Return the (x, y) coordinate for the center point of the cell that contains the specified text.  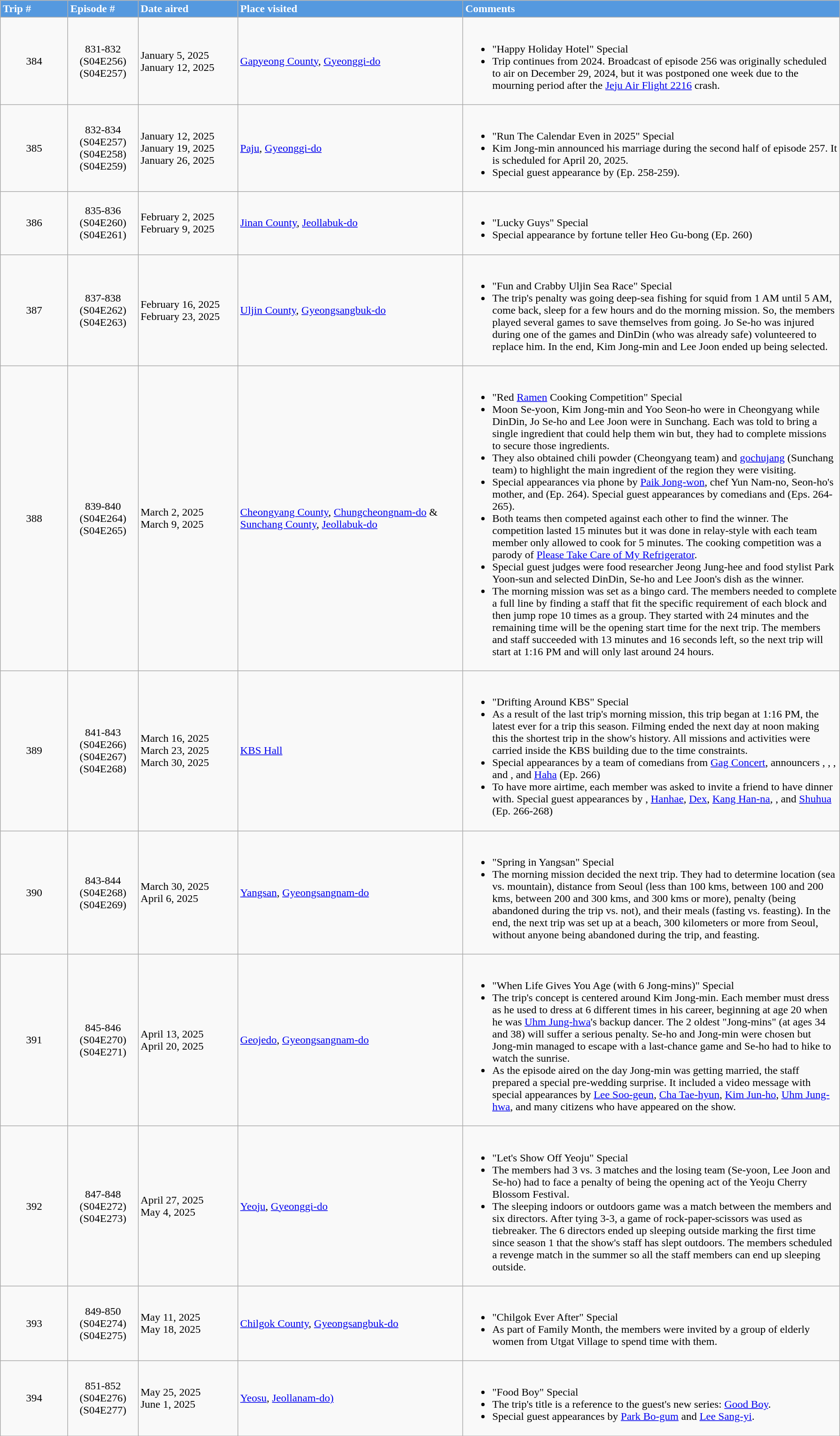
843-844(S04E268)(S04E269) (103, 892)
845-846(S04E270)(S04E271) (103, 1040)
851-852(S04E276)(S04E277) (103, 1398)
Jinan County, Jeollabuk-do (350, 223)
841-843(S04E266)(S04E267)(S04E268) (103, 751)
May 25, 2025June 1, 2025 (188, 1398)
"Lucky Guys" SpecialSpecial appearance by fortune teller Heo Gu-bong (Ep. 260) (651, 223)
Geojedo, Gyeongsangnam-do (350, 1040)
Chilgok County, Gyeongsangbuk-do (350, 1323)
January 5, 2025January 12, 2025 (188, 61)
389 (34, 751)
385 (34, 148)
May 11, 2025May 18, 2025 (188, 1323)
April 13, 2025April 20, 2025 (188, 1040)
832-834(S04E257)(S04E258)(S04E259) (103, 148)
394 (34, 1398)
KBS Hall (350, 751)
Yeoju, Gyeonggi-do (350, 1206)
February 16, 2025February 23, 2025 (188, 310)
384 (34, 61)
847-848(S04E272)(S04E273) (103, 1206)
Yeosu, Jeollanam-do) (350, 1398)
839-840(S04E264)(S04E265) (103, 518)
Cheongyang County, Chungcheongnam-do & Sunchang County, Jeollabuk-do (350, 518)
849-850(S04E274)(S04E275) (103, 1323)
835-836(S04E260)(S04E261) (103, 223)
Comments (651, 9)
Paju, Gyeonggi-do (350, 148)
Yangsan, Gyeongsangnam-do (350, 892)
Trip # (34, 9)
March 16, 2025March 23, 2025March 30, 2025 (188, 751)
Date aired (188, 9)
393 (34, 1323)
391 (34, 1040)
392 (34, 1206)
February 2, 2025February 9, 2025 (188, 223)
387 (34, 310)
March 2, 2025March 9, 2025 (188, 518)
390 (34, 892)
Place visited (350, 9)
Episode # (103, 9)
"Chilgok Ever After" SpecialAs part of Family Month, the members were invited by a group of elderly women from Utgat Village to spend time with them. (651, 1323)
388 (34, 518)
386 (34, 223)
January 12, 2025January 19, 2025January 26, 2025 (188, 148)
April 27, 2025May 4, 2025 (188, 1206)
March 30, 2025April 6, 2025 (188, 892)
831-832(S04E256)(S04E257) (103, 61)
Uljin County, Gyeongsangbuk-do (350, 310)
837-838(S04E262)(S04E263) (103, 310)
Gapyeong County, Gyeonggi-do (350, 61)
"Food Boy" SpecialThe trip's title is a reference to the guest's new series: Good Boy.Special guest appearances by Park Bo-gum and Lee Sang-yi. (651, 1398)
